Pinpoint the cell where the given text exists, returning its [x, y] midpoint coordinate. 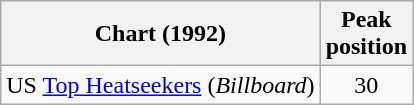
Peakposition [366, 34]
US Top Heatseekers (Billboard) [160, 85]
Chart (1992) [160, 34]
30 [366, 85]
